Pinpoint the cell where the given text exists, returning its (X, Y) midpoint coordinate. 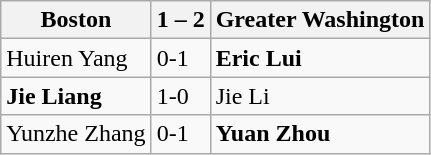
Huiren Yang (76, 58)
Yunzhe Zhang (76, 134)
Eric Lui (320, 58)
Boston (76, 20)
Jie Liang (76, 96)
1 – 2 (180, 20)
Yuan Zhou (320, 134)
Greater Washington (320, 20)
1-0 (180, 96)
Jie Li (320, 96)
